Capture the cell that displays the provided text and extract its (x, y) central coordinate. 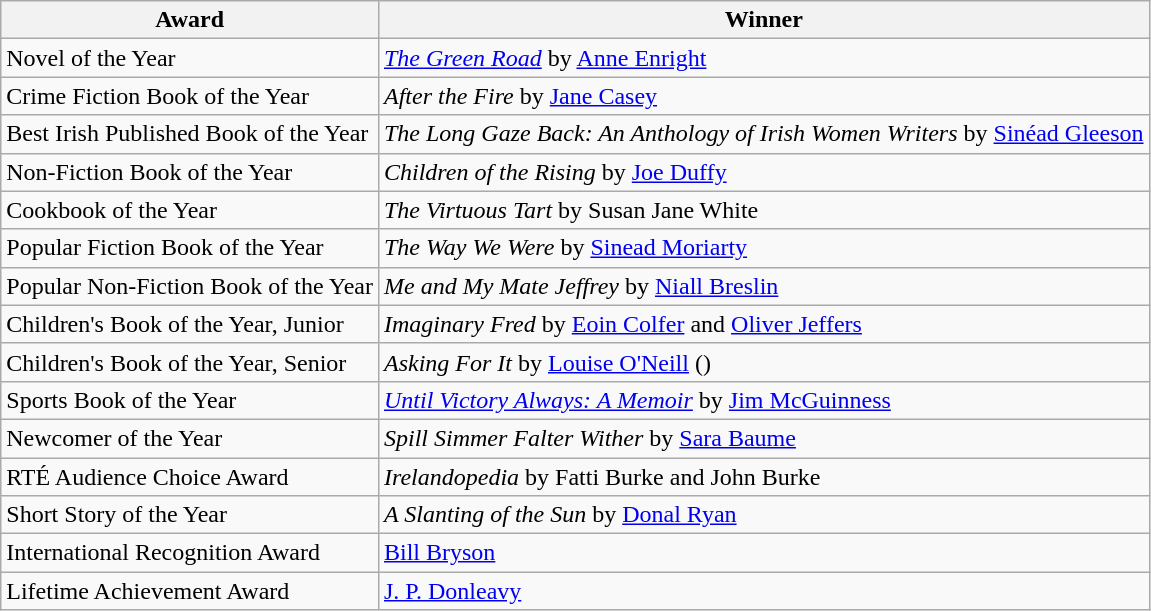
Best Irish Published Book of the Year (190, 134)
Non-Fiction Book of the Year (190, 172)
Children of the Rising by Joe Duffy (764, 172)
Until Victory Always: A Memoir by Jim McGuinness (764, 400)
Award (190, 20)
Popular Fiction Book of the Year (190, 248)
Children's Book of the Year, Junior (190, 324)
Sports Book of the Year (190, 400)
Spill Simmer Falter Wither by Sara Baume (764, 438)
J. P. Donleavy (764, 591)
A Slanting of the Sun by Donal Ryan (764, 515)
After the Fire by Jane Casey (764, 96)
Cookbook of the Year (190, 210)
Bill Bryson (764, 553)
International Recognition Award (190, 553)
Children's Book of the Year, Senior (190, 362)
The Way We Were by Sinead Moriarty (764, 248)
The Long Gaze Back: An Anthology of Irish Women Writers by Sinéad Gleeson (764, 134)
Novel of the Year (190, 58)
The Green Road by Anne Enright (764, 58)
Newcomer of the Year (190, 438)
Me and My Mate Jeffrey by Niall Breslin (764, 286)
Crime Fiction Book of the Year (190, 96)
Winner (764, 20)
Short Story of the Year (190, 515)
Imaginary Fred by Eoin Colfer and Oliver Jeffers (764, 324)
RTÉ Audience Choice Award (190, 477)
Popular Non-Fiction Book of the Year (190, 286)
Lifetime Achievement Award (190, 591)
The Virtuous Tart by Susan Jane White (764, 210)
Irelandopedia by Fatti Burke and John Burke (764, 477)
Asking For It by Louise O'Neill () (764, 362)
